From the cell containing the given text, extract its center point as [x, y] coordinate. 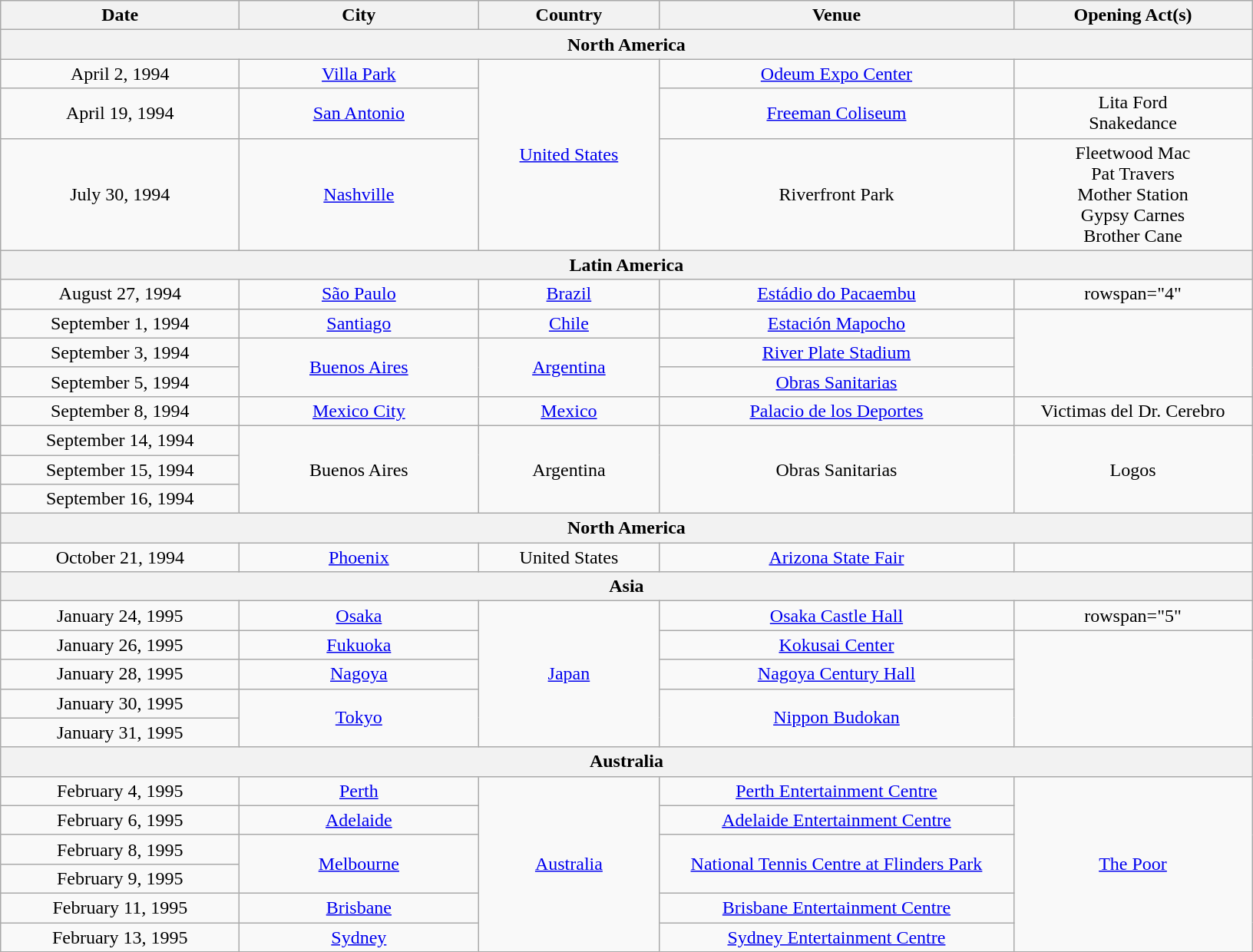
Asia [626, 587]
São Paulo [359, 294]
February 4, 1995 [120, 791]
Odeum Expo Center [837, 74]
Estádio do Pacaembu [837, 294]
Villa Park [359, 74]
April 19, 1994 [120, 114]
Riverfront Park [837, 194]
September 16, 1994 [120, 499]
January 30, 1995 [120, 703]
Nagoya Century Hall [837, 674]
Sydney Entertainment Centre [837, 937]
National Tennis Centre at Flinders Park [837, 864]
February 6, 1995 [120, 820]
Country [569, 15]
January 26, 1995 [120, 645]
September 1, 1994 [120, 323]
San Antonio [359, 114]
Nashville [359, 194]
July 30, 1994 [120, 194]
Fukuoka [359, 645]
September 14, 1994 [120, 440]
Freeman Coliseum [837, 114]
Santiago [359, 323]
rowspan="4" [1133, 294]
rowspan="5" [1133, 616]
Opening Act(s) [1133, 15]
February 13, 1995 [120, 937]
Brisbane Entertainment Centre [837, 907]
September 3, 1994 [120, 352]
Date [120, 15]
Adelaide Entertainment Centre [837, 820]
January 24, 1995 [120, 616]
Latin America [626, 265]
Lita FordSnakedance [1133, 114]
River Plate Stadium [837, 352]
Logos [1133, 469]
Arizona State Fair [837, 557]
Adelaide [359, 820]
The Poor [1133, 864]
Nippon Budokan [837, 718]
September 8, 1994 [120, 411]
February 8, 1995 [120, 849]
Perth [359, 791]
Fleetwood MacPat TraversMother StationGypsy CarnesBrother Cane [1133, 194]
Sydney [359, 937]
Palacio de los Deportes [837, 411]
Estación Mapocho [837, 323]
Mexico [569, 411]
City [359, 15]
Japan [569, 674]
October 21, 1994 [120, 557]
January 28, 1995 [120, 674]
January 31, 1995 [120, 732]
Venue [837, 15]
Mexico City [359, 411]
Chile [569, 323]
Osaka Castle Hall [837, 616]
Melbourne [359, 864]
Brazil [569, 294]
Phoenix [359, 557]
Osaka [359, 616]
April 2, 1994 [120, 74]
September 15, 1994 [120, 469]
Nagoya [359, 674]
Tokyo [359, 718]
August 27, 1994 [120, 294]
Victimas del Dr. Cerebro [1133, 411]
February 9, 1995 [120, 878]
Kokusai Center [837, 645]
Perth Entertainment Centre [837, 791]
February 11, 1995 [120, 907]
Brisbane [359, 907]
September 5, 1994 [120, 382]
